Return [x, y] of the center of cell containing provided text 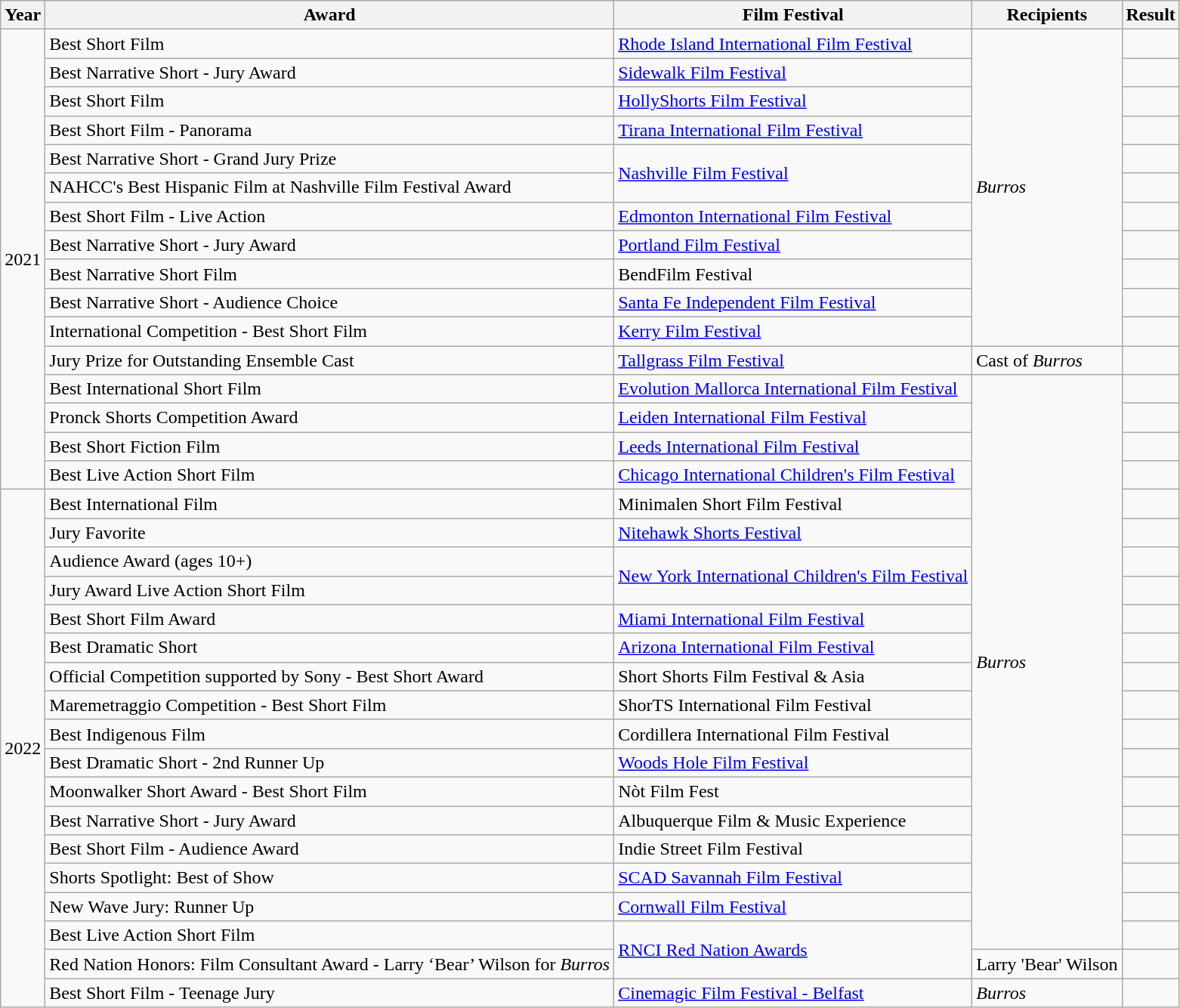
Chicago International Children's Film Festival [793, 475]
RNCI Red Nation Awards [793, 950]
ShorTS International Film Festival [793, 705]
Indie Street Film Festival [793, 849]
Woods Hole Film Festival [793, 762]
Audience Award (ages 10+) [329, 561]
Jury Prize for Outstanding Ensemble Cast [329, 360]
Best Indigenous Film [329, 734]
Kerry Film Festival [793, 331]
Shorts Spotlight: Best of Show [329, 878]
Best Dramatic Short [329, 648]
Arizona International Film Festival [793, 648]
Leiden International Film Festival [793, 418]
Tirana International Film Festival [793, 130]
Tallgrass Film Festival [793, 360]
Best Short Film - Audience Award [329, 849]
Albuquerque Film & Music Experience [793, 820]
Best Dramatic Short - 2nd Runner Up [329, 762]
Recipients [1047, 15]
Sidewalk Film Festival [793, 73]
International Competition - Best Short Film [329, 331]
Leeds International Film Festival [793, 447]
Jury Award Live Action Short Film [329, 590]
Best Narrative Short Film [329, 274]
Nashville Film Festival [793, 173]
New York International Children's Film Festival [793, 576]
Cornwall Film Festival [793, 907]
Film Festival [793, 15]
Year [23, 15]
Larry 'Bear' Wilson [1047, 964]
Best Narrative Short - Grand Jury Prize [329, 159]
2021 [23, 260]
Portland Film Festival [793, 245]
Pronck Shorts Competition Award [329, 418]
Maremetraggio Competition - Best Short Film [329, 705]
Best Short Film - Panorama [329, 130]
Best Short Fiction Film [329, 447]
Short Shorts Film Festival & Asia [793, 676]
NAHCC's Best Hispanic Film at Nashville Film Festival Award [329, 187]
Best International Film [329, 504]
Edmonton International Film Festival [793, 216]
2022 [23, 748]
Best Short Film - Teenage Jury [329, 993]
Nòt Film Fest [793, 791]
Miami International Film Festival [793, 619]
Moonwalker Short Award - Best Short Film [329, 791]
Cordillera International Film Festival [793, 734]
Best Short Film Award [329, 619]
Nitehawk Shorts Festival [793, 533]
Red Nation Honors: Film Consultant Award - Larry ‘Bear’ Wilson for Burros [329, 964]
SCAD Savannah Film Festival [793, 878]
Cast of Burros [1047, 360]
BendFilm Festival [793, 274]
Rhode Island International Film Festival [793, 44]
Best International Short Film [329, 389]
Result [1151, 15]
Official Competition supported by Sony - Best Short Award [329, 676]
Evolution Mallorca International Film Festival [793, 389]
Award [329, 15]
Jury Favorite [329, 533]
Santa Fe Independent Film Festival [793, 302]
Best Short Film - Live Action [329, 216]
Best Narrative Short - Audience Choice [329, 302]
HollyShorts Film Festival [793, 101]
Cinemagic Film Festival - Belfast [793, 993]
Minimalen Short Film Festival [793, 504]
New Wave Jury: Runner Up [329, 907]
